Locate the cell with the specified text and output its [x, y] center coordinate. 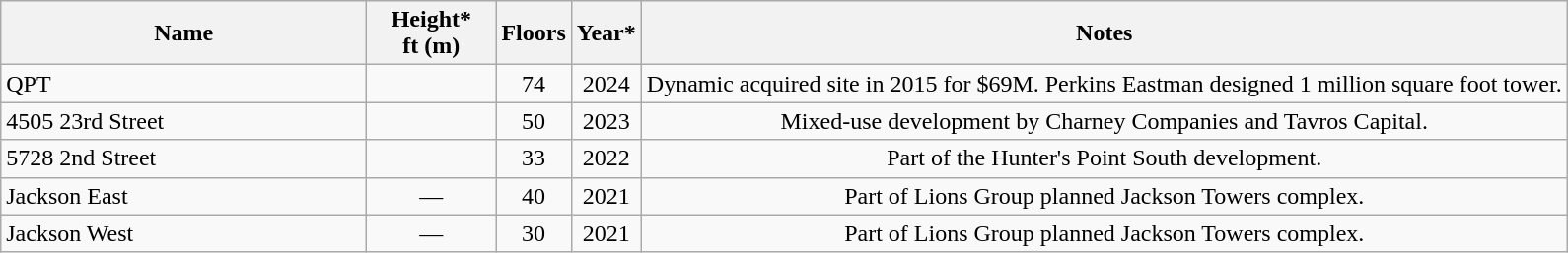
30 [534, 233]
74 [534, 84]
Dynamic acquired site in 2015 for $69M. Perkins Eastman designed 1 million square foot tower. [1105, 84]
2022 [606, 158]
2023 [606, 121]
33 [534, 158]
4505 23rd Street [183, 121]
Mixed-use development by Charney Companies and Tavros Capital. [1105, 121]
Year* [606, 33]
Floors [534, 33]
40 [534, 196]
Jackson West [183, 233]
Part of the Hunter's Point South development. [1105, 158]
2024 [606, 84]
Jackson East [183, 196]
Name [183, 33]
5728 2nd Street [183, 158]
Height*ft (m) [432, 33]
Notes [1105, 33]
QPT [183, 84]
50 [534, 121]
